Capture the cell that displays the provided text and extract its [X, Y] central coordinate. 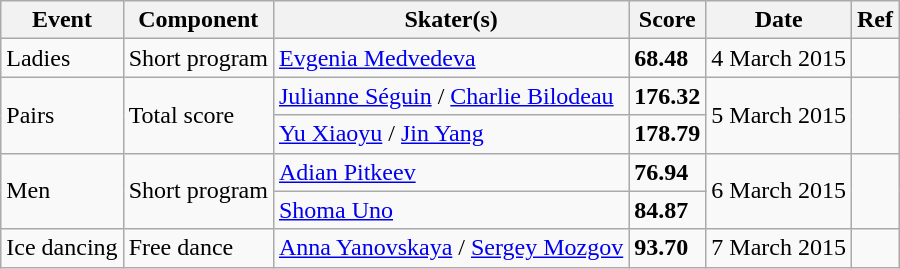
178.79 [668, 134]
Shoma Uno [450, 210]
Pairs [62, 115]
7 March 2015 [779, 248]
Free dance [198, 248]
Ref [876, 20]
176.32 [668, 96]
Yu Xiaoyu / Jin Yang [450, 134]
Anna Yanovskaya / Sergey Mozgov [450, 248]
Total score [198, 115]
Skater(s) [450, 20]
Ice dancing [62, 248]
84.87 [668, 210]
Component [198, 20]
Adian Pitkeev [450, 172]
Ladies [62, 58]
Evgenia Medvedeva [450, 58]
Event [62, 20]
Men [62, 191]
6 March 2015 [779, 191]
Date [779, 20]
5 March 2015 [779, 115]
Julianne Séguin / Charlie Bilodeau [450, 96]
76.94 [668, 172]
4 March 2015 [779, 58]
93.70 [668, 248]
Score [668, 20]
68.48 [668, 58]
